Determine the [X, Y] coordinate at the center of the cell enclosing the given text.  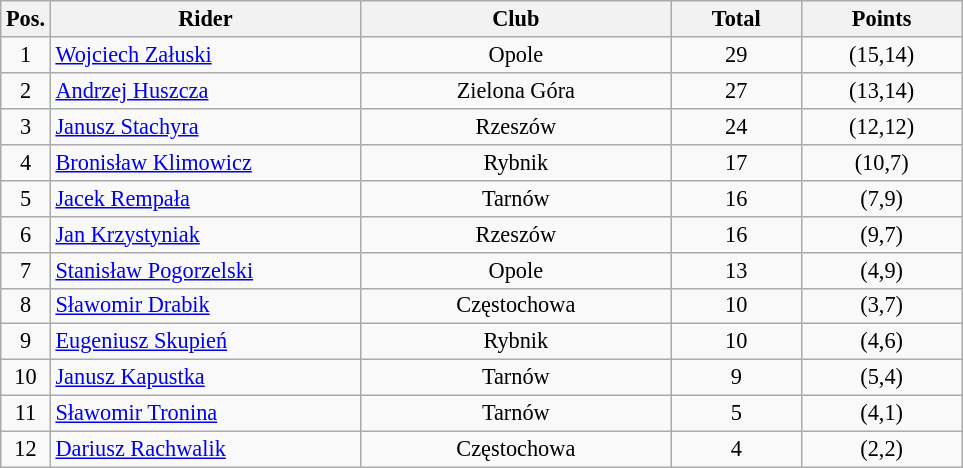
Jan Krzystyniak [205, 234]
Janusz Stachyra [205, 126]
Pos. [26, 19]
(10,7) [881, 162]
Eugeniusz Skupień [205, 342]
13 [736, 270]
(4,6) [881, 342]
Bronisław Klimowicz [205, 162]
3 [26, 126]
(5,4) [881, 378]
17 [736, 162]
Stanisław Pogorzelski [205, 270]
7 [26, 270]
(3,7) [881, 306]
Points [881, 19]
(2,2) [881, 450]
Rider [205, 19]
12 [26, 450]
Jacek Rempała [205, 198]
27 [736, 90]
8 [26, 306]
Zielona Góra [516, 90]
1 [26, 55]
Janusz Kapustka [205, 378]
Wojciech Załuski [205, 55]
(12,12) [881, 126]
11 [26, 414]
6 [26, 234]
(7,9) [881, 198]
(9,7) [881, 234]
(4,9) [881, 270]
Dariusz Rachwalik [205, 450]
(4,1) [881, 414]
Total [736, 19]
2 [26, 90]
24 [736, 126]
(13,14) [881, 90]
29 [736, 55]
Club [516, 19]
Sławomir Drabik [205, 306]
(15,14) [881, 55]
Andrzej Huszcza [205, 90]
Sławomir Tronina [205, 414]
